Pinpoint the cell where the given text exists, returning its [X, Y] midpoint coordinate. 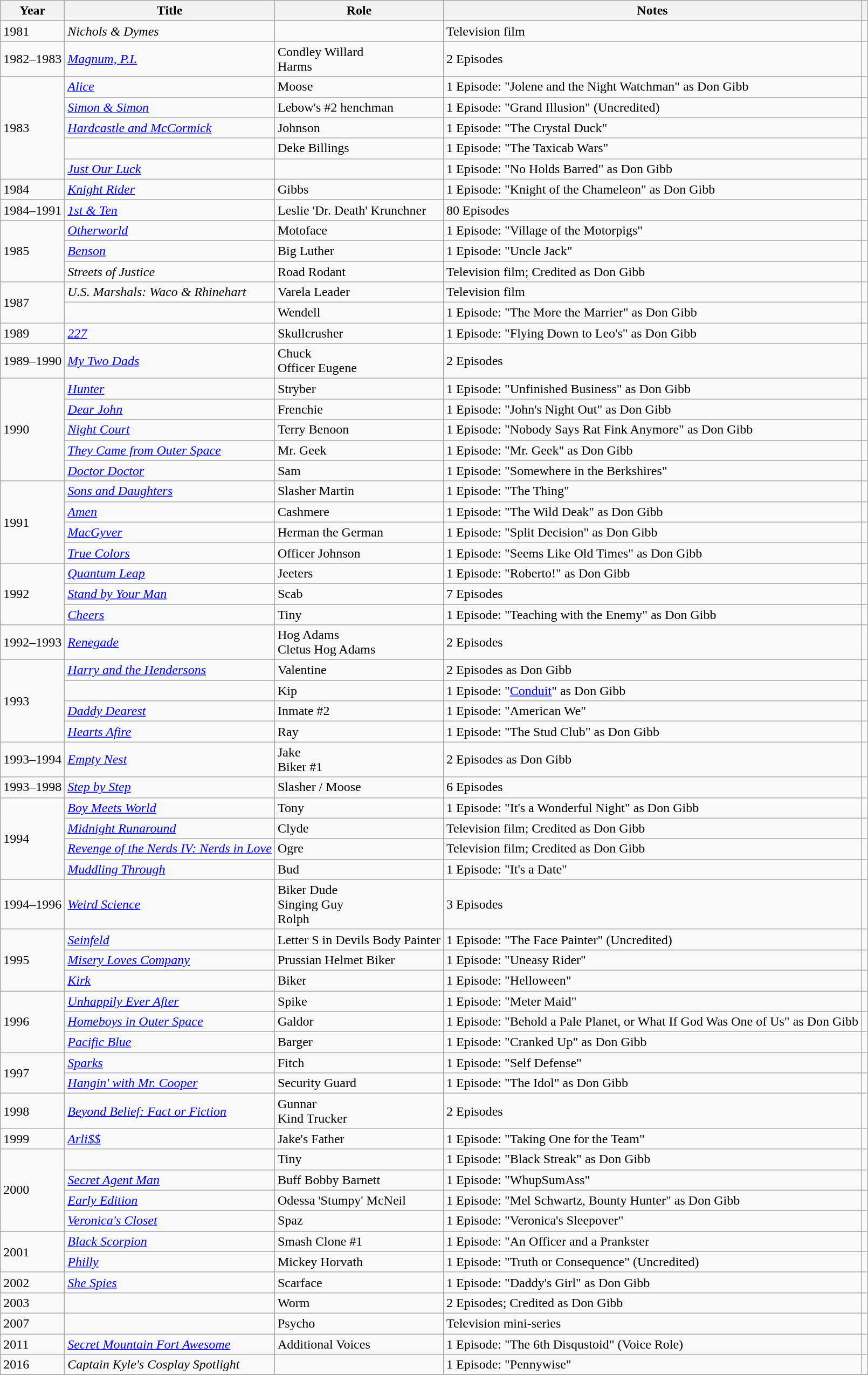
1991 [32, 522]
Scab [359, 594]
Letter S in Devils Body Painter [359, 939]
1995 [32, 960]
Just Our Luck [170, 169]
1993–1998 [32, 787]
1 Episode: "Behold a Pale Planet, or What If God Was One of Us" as Don Gibb [652, 1022]
1 Episode: "The 6th Disqustoid" (Voice Role) [652, 1344]
Dear John [170, 409]
1 Episode: "The Wild Deak" as Don Gibb [652, 512]
2 Episodes; Credited as Don Gibb [652, 1303]
Hardcastle and McCormick [170, 128]
1 Episode: "John's Night Out" as Don Gibb [652, 409]
Secret Mountain Fort Awesome [170, 1344]
6 Episodes [652, 787]
1983 [32, 128]
3 Episodes [652, 904]
Veronica's Closet [170, 1221]
1 Episode: "Nobody Says Rat Fink Anymore" as Don Gibb [652, 430]
Johnson [359, 128]
Otherworld [170, 230]
Ogre [359, 849]
Alice [170, 87]
Revenge of the Nerds IV: Nerds in Love [170, 849]
1 Episode: "Veronica's Sleepover" [652, 1221]
Gibbs [359, 189]
Nichols & Dymes [170, 31]
Moose [359, 87]
Biker DudeSinging GuyRolph [359, 904]
1984–1991 [32, 210]
Valentine [359, 670]
Boy Meets World [170, 808]
Motoface [359, 230]
1 Episode: "Uneasy Rider" [652, 960]
2007 [32, 1323]
Hunter [170, 389]
Fitch [359, 1063]
Mickey Horvath [359, 1262]
Knight Rider [170, 189]
1 Episode: "Split Decision" as Don Gibb [652, 532]
Secret Agent Man [170, 1180]
1 Episode: "Roberto!" as Don Gibb [652, 573]
Empty Nest [170, 759]
Black Scorpion [170, 1241]
Road Rodant [359, 271]
Kirk [170, 980]
80 Episodes [652, 210]
Scarface [359, 1282]
1 Episode: "An Officer and a Prankster [652, 1241]
GunnarKind Trucker [359, 1111]
1996 [32, 1022]
1 Episode: "Uncle Jack" [652, 251]
1 Episode: "The Thing" [652, 491]
Cheers [170, 614]
1 Episode: "Teaching with the Enemy" as Don Gibb [652, 614]
1 Episode: "Jolene and the Night Watchman" as Don Gibb [652, 87]
Prussian Helmet Biker [359, 960]
Benson [170, 251]
1 Episode: "American We" [652, 711]
Additional Voices [359, 1344]
1 Episode: "The More the Marrier" as Don Gibb [652, 313]
1990 [32, 430]
Hog AdamsCletus Hog Adams [359, 643]
1989 [32, 333]
Renegade [170, 643]
Stryber [359, 389]
1985 [32, 251]
1999 [32, 1139]
1 Episode: "Taking One for the Team" [652, 1139]
1997 [32, 1073]
Early Edition [170, 1200]
My Two Dads [170, 361]
Beyond Belief: Fact or Fiction [170, 1111]
Unhappily Ever After [170, 1001]
Quantum Leap [170, 573]
2016 [32, 1365]
1 Episode: "Flying Down to Leo's" as Don Gibb [652, 333]
Weird Science [170, 904]
1 Episode: "No Holds Barred" as Don Gibb [652, 169]
Year [32, 11]
She Spies [170, 1282]
1 Episode: "Meter Maid" [652, 1001]
Officer Johnson [359, 553]
Sparks [170, 1063]
Barger [359, 1042]
Hangin' with Mr. Cooper [170, 1083]
Ray [359, 732]
Sam [359, 471]
Stand by Your Man [170, 594]
2001 [32, 1252]
Midnight Runaround [170, 828]
They Came from Outer Space [170, 450]
1 Episode: "Unfinished Business" as Don Gibb [652, 389]
Biker [359, 980]
Deke Billings [359, 148]
Seinfeld [170, 939]
Streets of Justice [170, 271]
Big Luther [359, 251]
Night Court [170, 430]
1 Episode: "It's a Date" [652, 869]
Misery Loves Company [170, 960]
1 Episode: "Knight of the Chameleon" as Don Gibb [652, 189]
Worm [359, 1303]
1992 [32, 594]
Hearts Afire [170, 732]
1993 [32, 701]
1 Episode: "The Stud Club" as Don Gibb [652, 732]
1 Episode: "It's a Wonderful Night" as Don Gibb [652, 808]
Smash Clone #1 [359, 1241]
1989–1990 [32, 361]
Title [170, 11]
1 Episode: "Pennywise" [652, 1365]
7 Episodes [652, 594]
Homeboys in Outer Space [170, 1022]
2003 [32, 1303]
Skullcrusher [359, 333]
1987 [32, 302]
Tony [359, 808]
Slasher Martin [359, 491]
Varela Leader [359, 292]
1984 [32, 189]
Role [359, 11]
1st & Ten [170, 210]
Leslie 'Dr. Death' Krunchner [359, 210]
Harry and the Hendersons [170, 670]
1 Episode: "Village of the Motorpigs" [652, 230]
1 Episode: "Helloween" [652, 980]
1 Episode: "Mr. Geek" as Don Gibb [652, 450]
Buff Bobby Barnett [359, 1180]
1 Episode: "WhupSumAss" [652, 1180]
Step by Step [170, 787]
Television mini-series [652, 1323]
ChuckOfficer Eugene [359, 361]
1 Episode: "Daddy's Girl" as Don Gibb [652, 1282]
1 Episode: "Seems Like Old Times" as Don Gibb [652, 553]
1982–1983 [32, 59]
Mr. Geek [359, 450]
Notes [652, 11]
1 Episode: "Somewhere in the Berkshires" [652, 471]
Lebow's #2 henchman [359, 107]
1994–1996 [32, 904]
Slasher / Moose [359, 787]
1 Episode: "The Face Painter" (Uncredited) [652, 939]
Amen [170, 512]
2002 [32, 1282]
1 Episode: "Cranked Up" as Don Gibb [652, 1042]
Inmate #2 [359, 711]
MacGyver [170, 532]
U.S. Marshals: Waco & Rhinehart [170, 292]
2011 [32, 1344]
Security Guard [359, 1083]
Spike [359, 1001]
Galdor [359, 1022]
Captain Kyle's Cosplay Spotlight [170, 1365]
True Colors [170, 553]
Arli$$ [170, 1139]
JakeBiker #1 [359, 759]
1 Episode: "Mel Schwartz, Bounty Hunter" as Don Gibb [652, 1200]
1 Episode: "The Idol" as Don Gibb [652, 1083]
1 Episode: "Conduit" as Don Gibb [652, 691]
Magnum, P.I. [170, 59]
227 [170, 333]
1994 [32, 838]
Philly [170, 1262]
Terry Benoon [359, 430]
Doctor Doctor [170, 471]
Muddling Through [170, 869]
Spaz [359, 1221]
Cashmere [359, 512]
2000 [32, 1190]
Simon & Simon [170, 107]
Jake's Father [359, 1139]
1 Episode: "Self Defense" [652, 1063]
1981 [32, 31]
1 Episode: "Black Streak" as Don Gibb [652, 1159]
Condley WillardHarms [359, 59]
Herman the German [359, 532]
1993–1994 [32, 759]
Clyde [359, 828]
Psycho [359, 1323]
1 Episode: "The Crystal Duck" [652, 128]
1 Episode: "Grand Illusion" (Uncredited) [652, 107]
Sons and Daughters [170, 491]
Pacific Blue [170, 1042]
Wendell [359, 313]
1992–1993 [32, 643]
1998 [32, 1111]
1 Episode: "Truth or Consequence" (Uncredited) [652, 1262]
Frenchie [359, 409]
Odessa 'Stumpy' McNeil [359, 1200]
1 Episode: "The Taxicab Wars" [652, 148]
Jeeters [359, 573]
Daddy Dearest [170, 711]
Kip [359, 691]
Bud [359, 869]
